Find where the given text appears and provide that cell's center as [X, Y] coordinate. 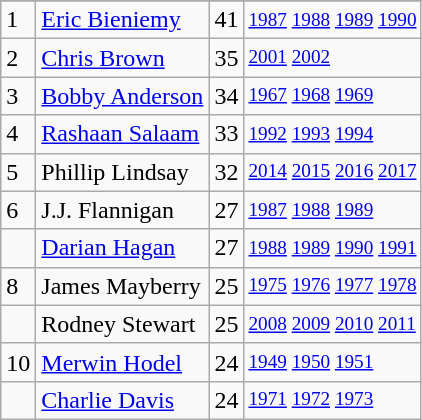
1987 1988 1989 1990 [332, 20]
Rodney Stewart [122, 324]
1 [18, 20]
3 [18, 96]
J.J. Flannigan [122, 210]
1949 1950 1951 [332, 362]
1975 1976 1977 1978 [332, 286]
6 [18, 210]
10 [18, 362]
Eric Bieniemy [122, 20]
1988 1989 1990 1991 [332, 248]
2014 2015 2016 2017 [332, 172]
41 [226, 20]
2001 2002 [332, 58]
James Mayberry [122, 286]
33 [226, 134]
1967 1968 1969 [332, 96]
Charlie Davis [122, 400]
Darian Hagan [122, 248]
1987 1988 1989 [332, 210]
35 [226, 58]
4 [18, 134]
2008 2009 2010 2011 [332, 324]
Merwin Hodel [122, 362]
Chris Brown [122, 58]
Rashaan Salaam [122, 134]
1992 1993 1994 [332, 134]
Bobby Anderson [122, 96]
Phillip Lindsay [122, 172]
2 [18, 58]
8 [18, 286]
32 [226, 172]
34 [226, 96]
5 [18, 172]
1971 1972 1973 [332, 400]
